Return [x, y] of the center of cell containing provided text 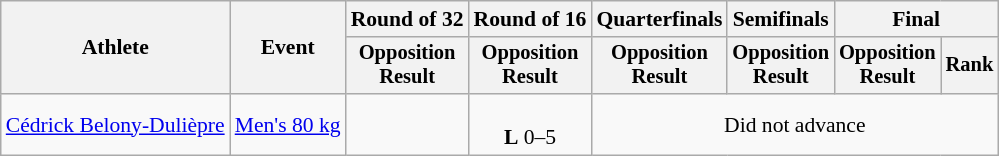
Cédrick Belony-Dulièpre [116, 124]
Quarterfinals [659, 19]
Final [916, 19]
L 0–5 [530, 124]
Men's 80 kg [288, 124]
Round of 32 [408, 19]
Round of 16 [530, 19]
Did not advance [794, 124]
Rank [970, 66]
Athlete [116, 48]
Semifinals [780, 19]
Event [288, 48]
